Return [x, y] of the center of cell containing provided text 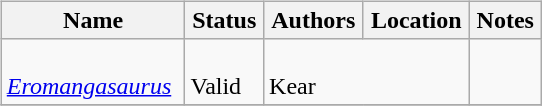
Kear [314, 72]
Status [224, 20]
Notes [505, 20]
Location [416, 20]
Authors [314, 20]
Eromangasaurus [93, 72]
Name [93, 20]
Valid [224, 72]
